From the cell containing the given text, extract its center point as [X, Y] coordinate. 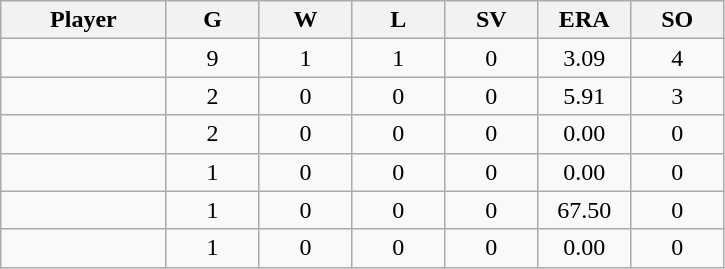
L [398, 20]
4 [678, 58]
SO [678, 20]
3 [678, 96]
67.50 [584, 210]
3.09 [584, 58]
W [306, 20]
G [212, 20]
SV [492, 20]
9 [212, 58]
5.91 [584, 96]
Player [84, 20]
ERA [584, 20]
